Determine the (x, y) coordinate at the center of the cell enclosing the given text.  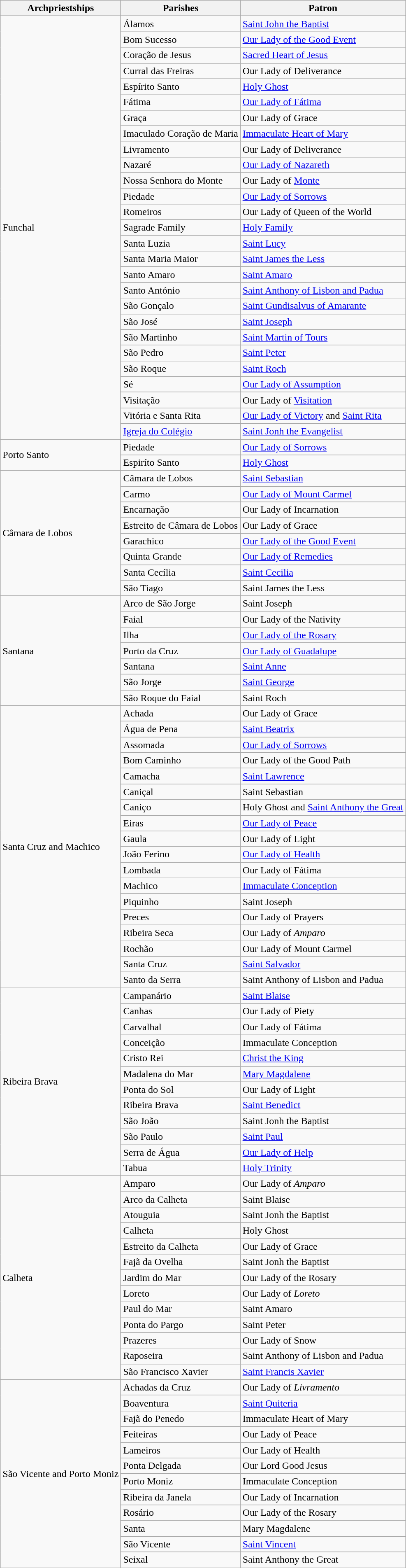
Fátima (181, 102)
Sé (181, 384)
Saint Benedict (323, 1105)
Assomada (181, 745)
Our Lady of Livramento (323, 1387)
Álamos (181, 24)
Jardim do Mar (181, 1278)
Bom Caminho (181, 761)
Porto Santo (61, 455)
Garachico (181, 541)
Água de Pena (181, 729)
Seixal (181, 1560)
Saint Francis Xavier (323, 1372)
Santa Cruz and Machico (61, 847)
Faial (181, 619)
Santa Cruz (181, 964)
São Roque do Faial (181, 698)
Coração de Jesus (181, 55)
Espiríto Santo (181, 463)
Raposeira (181, 1356)
Machico (181, 886)
Ponta do Sol (181, 1090)
Camacha (181, 776)
Saint Jonh the Evangelist (323, 431)
Prazeres (181, 1340)
Gaula (181, 839)
São Jorge (181, 682)
Atouguia (181, 1215)
Paul do Mar (181, 1309)
Imaculado Coração de Maria (181, 133)
Igreja do Colégio (181, 431)
Porto Moniz (181, 1482)
Encarnação (181, 510)
São Vicente (181, 1544)
São Vicente and Porto Moniz (61, 1473)
Eiras (181, 823)
Santa Cecília (181, 572)
Cristo Rei (181, 1058)
Holy Trinity (323, 1168)
Saint John the Baptist (323, 24)
São João (181, 1121)
Bom Sucesso (181, 40)
Rosário (181, 1513)
Lombada (181, 870)
Serra de Água (181, 1152)
Quinta Grande (181, 557)
Our Lady of Prayers (323, 917)
Holy Ghost and Saint Anthony the Great (323, 807)
Our Lady of Help (323, 1152)
Saint Beatrix (323, 729)
Christ the King (323, 1058)
Sacred Heart of Jesus (323, 55)
Saint Martin of Tours (323, 337)
Santa Luzia (181, 243)
Our Lady of the Nativity (323, 619)
São Francisco Xavier (181, 1372)
Santo António (181, 290)
Canhas (181, 1011)
Saint Lucy (323, 243)
Santo da Serra (181, 980)
Holy Family (323, 228)
Our Lady of Snow (323, 1340)
Archpriestships (61, 8)
Saint Gundisalvus of Amarante (323, 306)
Parishes (181, 8)
Curral das Freiras (181, 71)
Carvalhal (181, 1027)
Ponta do Pargo (181, 1325)
Our Lady of Loreto (323, 1293)
Caniçal (181, 792)
Our Lady of Nazareth (323, 165)
Our Lord Good Jesus (323, 1466)
Espírito Santo (181, 86)
Arco de São Jorge (181, 604)
São Paulo (181, 1136)
Saint Anne (323, 666)
Piquinho (181, 901)
São Gonçalo (181, 306)
Achadas da Cruz (181, 1387)
Livramento (181, 149)
Our Lady of Victory and Saint Rita (323, 415)
São Roque (181, 369)
Madalena do Mar (181, 1074)
Preces (181, 917)
Estreito de Câmara de Lobos (181, 525)
Ilha (181, 635)
São José (181, 322)
Achada (181, 714)
Caniço (181, 807)
Boaventura (181, 1403)
Saint Vincent (323, 1544)
Ribeira Seca (181, 933)
Funchal (61, 228)
Nazaré (181, 165)
Ribeira da Janela (181, 1497)
Carmo (181, 494)
Graça (181, 118)
Loreto (181, 1293)
Our Lady of Queen of the World (323, 212)
Saint Lawrence (323, 776)
São Tiago (181, 588)
Santa Maria Maior (181, 259)
Patron (323, 8)
Saint Salvador (323, 964)
Feiteiras (181, 1434)
Saint Quiteria (323, 1403)
Romeiros (181, 212)
Saint Paul (323, 1136)
Vitória e Santa Rita (181, 415)
Ponta Delgada (181, 1466)
Nossa Senhora do Monte (181, 180)
Porto da Cruz (181, 651)
Our Lady of Visitation (323, 400)
Our Lady of Remedies (323, 557)
João Ferino (181, 854)
Our Lady of Piety (323, 1011)
Campanário (181, 996)
Tabua (181, 1168)
Amparo (181, 1183)
Saint Anthony the Great (323, 1560)
Our Lady of Guadalupe (323, 651)
Santo Amaro (181, 275)
Fajã da Ovelha (181, 1262)
Lameiros (181, 1450)
Our Lady of Monte (323, 180)
Our Lady of the Good Path (323, 761)
Saint Cecilia (323, 572)
Fajã do Penedo (181, 1419)
Estreito da Calheta (181, 1246)
Our Lady of Assumption (323, 384)
Saint George (323, 682)
Arco da Calheta (181, 1199)
Rochão (181, 948)
Santa (181, 1528)
São Pedro (181, 353)
São Martinho (181, 337)
Visitação (181, 400)
Sagrade Family (181, 228)
Conceição (181, 1043)
